Locate the cell with the specified text and output its [X, Y] center coordinate. 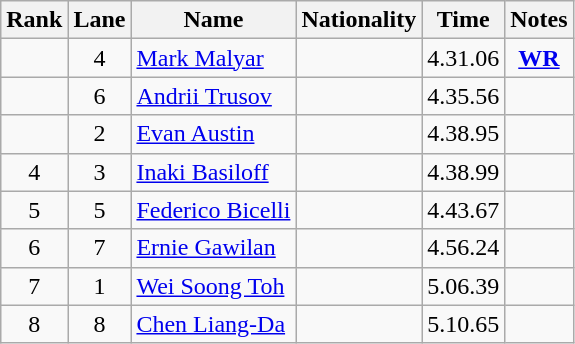
2 [100, 134]
4.35.56 [464, 96]
Mark Malyar [214, 58]
Wei Soong Toh [214, 286]
4.56.24 [464, 248]
Ernie Gawilan [214, 248]
Rank [34, 20]
4.31.06 [464, 58]
Lane [100, 20]
Evan Austin [214, 134]
Chen Liang-Da [214, 324]
Time [464, 20]
1 [100, 286]
WR [539, 58]
Inaki Basiloff [214, 172]
4.43.67 [464, 210]
5.06.39 [464, 286]
4.38.99 [464, 172]
5.10.65 [464, 324]
Andrii Trusov [214, 96]
Federico Bicelli [214, 210]
Nationality [359, 20]
Notes [539, 20]
3 [100, 172]
Name [214, 20]
4.38.95 [464, 134]
